Return the [x, y] coordinate for the center point of the cell that contains the specified text.  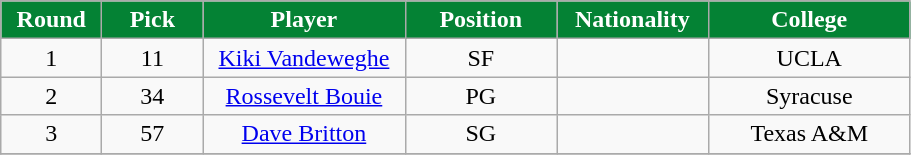
Player [304, 20]
11 [152, 58]
Pick [152, 20]
UCLA [809, 58]
3 [52, 134]
Texas A&M [809, 134]
Dave Britton [304, 134]
2 [52, 96]
Syracuse [809, 96]
PG [481, 96]
Rossevelt Bouie [304, 96]
Nationality [633, 20]
1 [52, 58]
Round [52, 20]
Kiki Vandeweghe [304, 58]
57 [152, 134]
SF [481, 58]
34 [152, 96]
Position [481, 20]
College [809, 20]
SG [481, 134]
